Locate the cell with the specified text and output its (x, y) center coordinate. 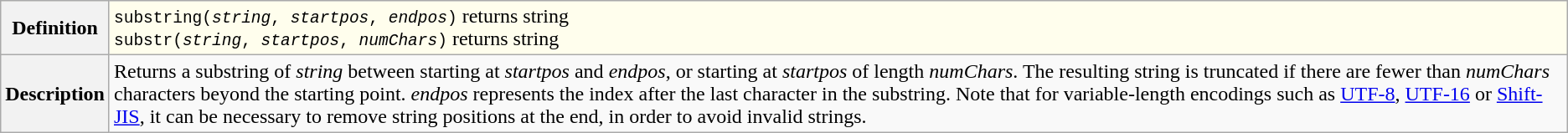
substring(string, startpos, endpos) returns stringsubstr(string, startpos, numChars) returns string (838, 28)
Description (55, 94)
Definition (55, 28)
